Capture the cell that displays the provided text and extract its (x, y) central coordinate. 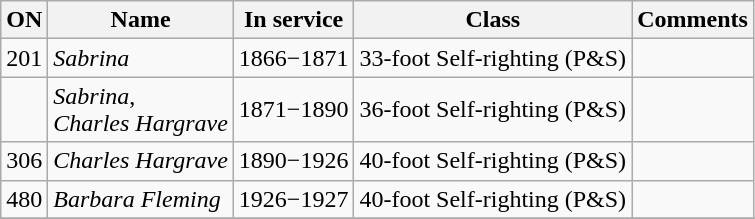
480 (24, 199)
1926−1927 (294, 199)
Charles Hargrave (141, 161)
Sabrina (141, 58)
Name (141, 20)
Class (493, 20)
306 (24, 161)
201 (24, 58)
In service (294, 20)
1866−1871 (294, 58)
Sabrina,Charles Hargrave (141, 110)
1871−1890 (294, 110)
ON (24, 20)
Barbara Fleming (141, 199)
36-foot Self-righting (P&S) (493, 110)
1890−1926 (294, 161)
Comments (693, 20)
33-foot Self-righting (P&S) (493, 58)
